Extract the (x, y) coordinate from the center of the cell holding the provided text.  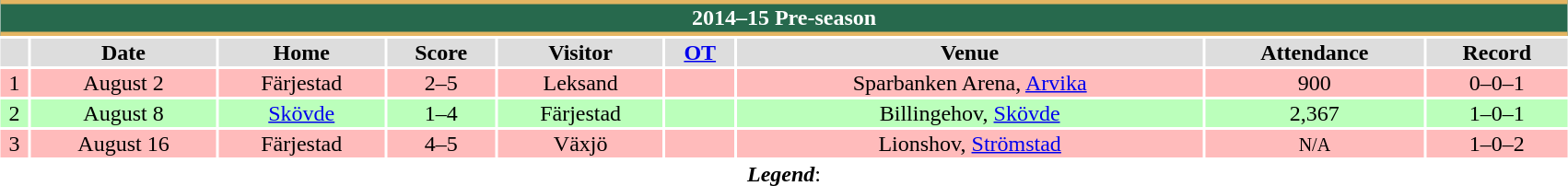
Score (441, 52)
Leksand (580, 83)
Billingehov, Skövde (970, 113)
Sparbanken Arena, Arvika (970, 83)
Record (1496, 52)
2014–15 Pre-season (784, 18)
900 (1314, 83)
0–0–1 (1496, 83)
2,367 (1314, 113)
Skövde (302, 113)
August 8 (123, 113)
3 (15, 144)
Venue (970, 52)
Home (302, 52)
Attendance (1314, 52)
2–5 (441, 83)
1–0–2 (1496, 144)
Visitor (580, 52)
OT (700, 52)
Lionshov, Strömstad (970, 144)
1–4 (441, 113)
N/A (1314, 144)
August 2 (123, 83)
4–5 (441, 144)
1–0–1 (1496, 113)
2 (15, 113)
August 16 (123, 144)
Växjö (580, 144)
1 (15, 83)
Date (123, 52)
